Capture the cell that displays the provided text and extract its [x, y] central coordinate. 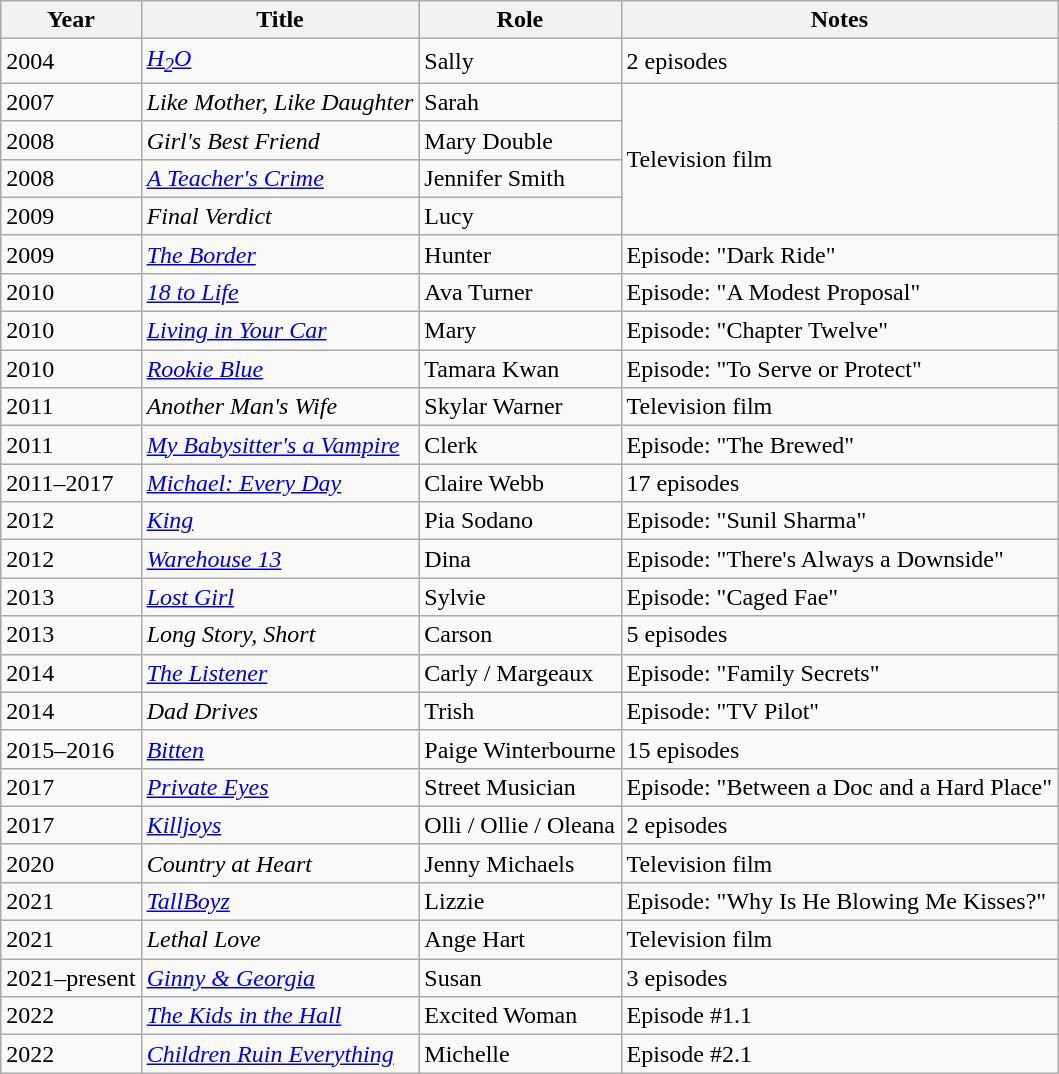
Episode: "Between a Doc and a Hard Place" [839, 787]
The Border [280, 254]
Role [520, 20]
2007 [71, 102]
2004 [71, 61]
Episode #2.1 [839, 1054]
2011–2017 [71, 483]
Street Musician [520, 787]
Private Eyes [280, 787]
Lost Girl [280, 597]
Clerk [520, 445]
The Kids in the Hall [280, 1016]
2021–present [71, 978]
Year [71, 20]
Episode: "Caged Fae" [839, 597]
Pia Sodano [520, 521]
A Teacher's Crime [280, 178]
Bitten [280, 749]
Long Story, Short [280, 635]
Episode: "TV Pilot" [839, 711]
Paige Winterbourne [520, 749]
Episode: "To Serve or Protect" [839, 369]
Carson [520, 635]
Lethal Love [280, 940]
Like Mother, Like Daughter [280, 102]
Mary Double [520, 140]
Episode: "A Modest Proposal" [839, 292]
Lizzie [520, 901]
Jenny Michaels [520, 863]
Ginny & Georgia [280, 978]
Notes [839, 20]
Michael: Every Day [280, 483]
Carly / Margeaux [520, 673]
Episode #1.1 [839, 1016]
5 episodes [839, 635]
TallBoyz [280, 901]
Susan [520, 978]
Episode: "Family Secrets" [839, 673]
My Babysitter's a Vampire [280, 445]
Dad Drives [280, 711]
Title [280, 20]
Claire Webb [520, 483]
2020 [71, 863]
Excited Woman [520, 1016]
Final Verdict [280, 216]
Another Man's Wife [280, 407]
17 episodes [839, 483]
Episode: "Dark Ride" [839, 254]
Episode: "The Brewed" [839, 445]
Girl's Best Friend [280, 140]
Mary [520, 331]
The Listener [280, 673]
Warehouse 13 [280, 559]
3 episodes [839, 978]
Living in Your Car [280, 331]
Sylvie [520, 597]
Country at Heart [280, 863]
15 episodes [839, 749]
2015–2016 [71, 749]
H2O [280, 61]
Episode: "There's Always a Downside" [839, 559]
Episode: "Sunil Sharma" [839, 521]
Hunter [520, 254]
Skylar Warner [520, 407]
18 to Life [280, 292]
King [280, 521]
Trish [520, 711]
Lucy [520, 216]
Killjoys [280, 825]
Tamara Kwan [520, 369]
Dina [520, 559]
Ange Hart [520, 940]
Rookie Blue [280, 369]
Olli / Ollie / Oleana [520, 825]
Episode: "Chapter Twelve" [839, 331]
Michelle [520, 1054]
Sarah [520, 102]
Jennifer Smith [520, 178]
Episode: "Why Is He Blowing Me Kisses?" [839, 901]
Sally [520, 61]
Ava Turner [520, 292]
Children Ruin Everything [280, 1054]
